Return the [x, y] coordinate for the center point of the cell that contains the specified text.  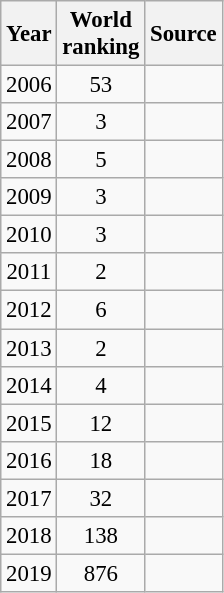
2009 [29, 197]
2011 [29, 273]
2013 [29, 348]
Worldranking [101, 34]
5 [101, 160]
32 [101, 498]
12 [101, 423]
Year [29, 34]
2015 [29, 423]
2019 [29, 573]
2014 [29, 385]
6 [101, 310]
876 [101, 573]
2016 [29, 460]
2006 [29, 85]
2008 [29, 160]
138 [101, 536]
2010 [29, 235]
18 [101, 460]
53 [101, 85]
2012 [29, 310]
2017 [29, 498]
Source [184, 34]
2018 [29, 536]
4 [101, 385]
2007 [29, 122]
